Search for the cell housing the specified text and yield its [x, y] center coordinate. 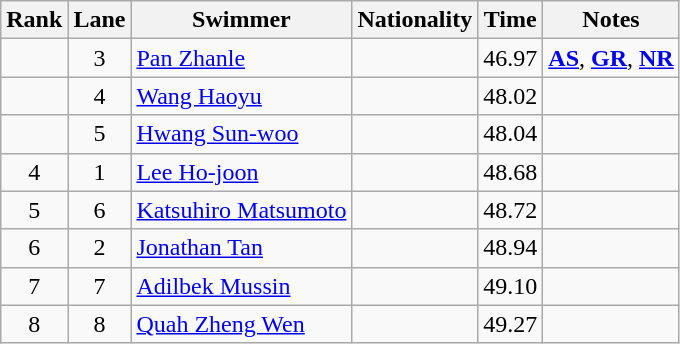
Rank [34, 20]
48.68 [510, 172]
49.27 [510, 324]
Lane [100, 20]
Adilbek Mussin [242, 286]
Time [510, 20]
Wang Haoyu [242, 96]
2 [100, 248]
49.10 [510, 286]
48.72 [510, 210]
48.94 [510, 248]
Nationality [415, 20]
Lee Ho-joon [242, 172]
3 [100, 58]
Katsuhiro Matsumoto [242, 210]
Notes [611, 20]
Swimmer [242, 20]
46.97 [510, 58]
Quah Zheng Wen [242, 324]
Pan Zhanle [242, 58]
Hwang Sun-woo [242, 134]
AS, GR, NR [611, 58]
48.04 [510, 134]
Jonathan Tan [242, 248]
1 [100, 172]
48.02 [510, 96]
